Return (x, y) of the center of cell containing provided text 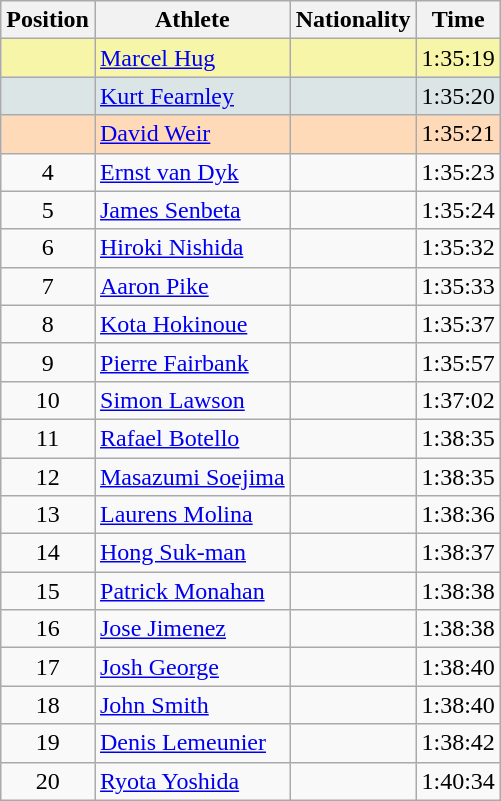
1:40:34 (458, 781)
13 (48, 515)
Athlete (192, 20)
10 (48, 400)
Kota Hokinoue (192, 324)
1:35:20 (458, 96)
James Senbeta (192, 210)
Hong Suk-man (192, 553)
1:35:21 (458, 134)
Jose Jimenez (192, 629)
Laurens Molina (192, 515)
11 (48, 438)
1:37:02 (458, 400)
1:38:37 (458, 553)
David Weir (192, 134)
Hiroki Nishida (192, 248)
1:35:32 (458, 248)
16 (48, 629)
Aaron Pike (192, 286)
1:38:36 (458, 515)
1:35:19 (458, 58)
1:35:23 (458, 172)
1:35:24 (458, 210)
Masazumi Soejima (192, 477)
9 (48, 362)
17 (48, 667)
7 (48, 286)
Josh George (192, 667)
Pierre Fairbank (192, 362)
14 (48, 553)
Nationality (353, 20)
8 (48, 324)
Ernst van Dyk (192, 172)
1:38:42 (458, 743)
Patrick Monahan (192, 591)
15 (48, 591)
John Smith (192, 705)
18 (48, 705)
Kurt Fearnley (192, 96)
Ryota Yoshida (192, 781)
5 (48, 210)
4 (48, 172)
Denis Lemeunier (192, 743)
19 (48, 743)
1:35:57 (458, 362)
Position (48, 20)
12 (48, 477)
1:35:37 (458, 324)
1:35:33 (458, 286)
Rafael Botello (192, 438)
6 (48, 248)
Time (458, 20)
Simon Lawson (192, 400)
Marcel Hug (192, 58)
20 (48, 781)
